Determine the (x, y) coordinate at the center of the cell enclosing the given text.  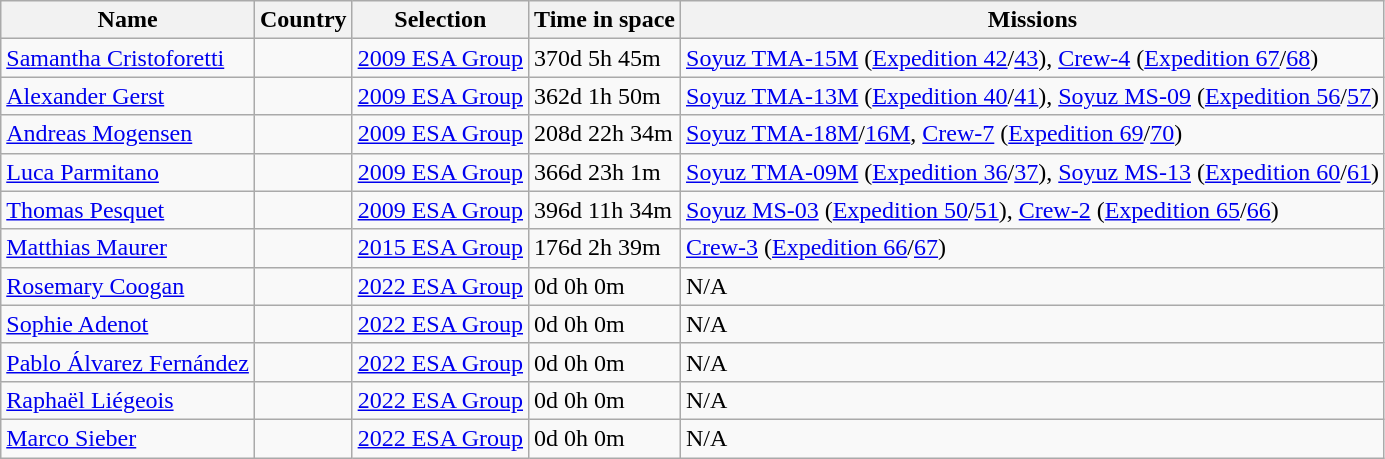
Soyuz TMA-15M (Expedition 42/43), Crew-4 (Expedition 67/68) (1033, 58)
Samantha Cristoforetti (128, 58)
Luca Parmitano (128, 172)
362d 1h 50m (605, 96)
366d 23h 1m (605, 172)
Marco Sieber (128, 438)
Pablo Álvarez Fernández (128, 362)
Soyuz TMA-09M (Expedition 36/37), Soyuz MS-13 (Expedition 60/61) (1033, 172)
Soyuz TMA-18M/16M, Crew-7 (Expedition 69/70) (1033, 134)
Time in space (605, 20)
Crew-3 (Expedition 66/67) (1033, 248)
Country (303, 20)
396d 11h 34m (605, 210)
Matthias Maurer (128, 248)
Andreas Mogensen (128, 134)
Raphaël Liégeois (128, 400)
Rosemary Coogan (128, 286)
Sophie Adenot (128, 324)
176d 2h 39m (605, 248)
Soyuz MS-03 (Expedition 50/51), Crew-2 (Expedition 65/66) (1033, 210)
208d 22h 34m (605, 134)
370d 5h 45m (605, 58)
2015 ESA Group (440, 248)
Missions (1033, 20)
Alexander Gerst (128, 96)
Selection (440, 20)
Soyuz TMA-13M (Expedition 40/41), Soyuz MS-09 (Expedition 56/57) (1033, 96)
Name (128, 20)
Thomas Pesquet (128, 210)
